For the text-containing cell, return its midpoint in [x, y] coordinate format. 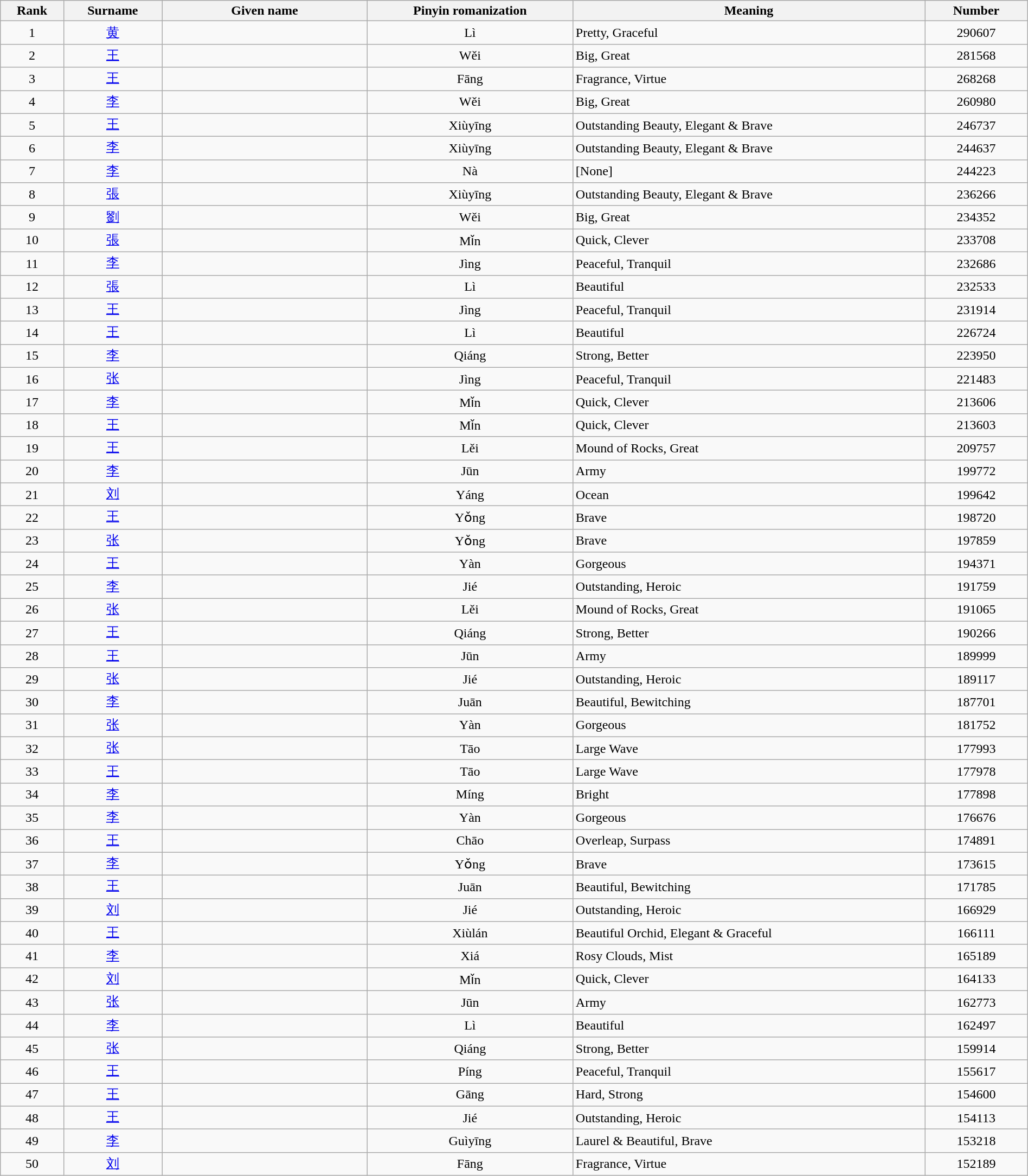
26 [32, 610]
231914 [976, 310]
11 [32, 264]
40 [32, 933]
12 [32, 286]
290607 [976, 33]
2 [32, 55]
260980 [976, 102]
4 [32, 102]
28 [32, 656]
162773 [976, 1002]
13 [32, 310]
213606 [976, 402]
166929 [976, 910]
153218 [976, 1141]
10 [32, 241]
24 [32, 564]
191759 [976, 587]
39 [32, 910]
164133 [976, 980]
232533 [976, 286]
177978 [976, 771]
177993 [976, 749]
Number [976, 11]
177898 [976, 794]
22 [32, 517]
Overleap, Surpass [749, 841]
176676 [976, 818]
3 [32, 79]
15 [32, 356]
8 [32, 194]
174891 [976, 841]
244637 [976, 149]
Gāng [470, 1095]
41 [32, 956]
232686 [976, 264]
198720 [976, 517]
165189 [976, 956]
199772 [976, 472]
244223 [976, 171]
38 [32, 887]
44 [32, 1025]
Rank [32, 11]
173615 [976, 864]
Míng [470, 794]
6 [32, 149]
5 [32, 125]
27 [32, 632]
Chāo [470, 841]
Píng [470, 1072]
Bright [749, 794]
223950 [976, 356]
30 [32, 702]
189999 [976, 656]
Yáng [470, 495]
209757 [976, 448]
268268 [976, 79]
189117 [976, 679]
25 [32, 587]
281568 [976, 55]
199642 [976, 495]
35 [32, 818]
152189 [976, 1164]
246737 [976, 125]
Nà [470, 171]
29 [32, 679]
Surname [113, 11]
166111 [976, 933]
236266 [976, 194]
46 [32, 1072]
33 [32, 771]
191065 [976, 610]
226724 [976, 333]
154113 [976, 1117]
16 [32, 379]
197859 [976, 540]
Ocean [749, 495]
19 [32, 448]
Meaning [749, 11]
Pinyin romanization [470, 11]
Xiùlán [470, 933]
32 [32, 749]
233708 [976, 241]
17 [32, 402]
Pretty, Graceful [749, 33]
23 [32, 540]
Beautiful Orchid, Elegant & Graceful [749, 933]
43 [32, 1002]
Guìyīng [470, 1141]
194371 [976, 564]
36 [32, 841]
213603 [976, 425]
37 [32, 864]
1 [32, 33]
154600 [976, 1095]
Hard, Strong [749, 1095]
Xiá [470, 956]
171785 [976, 887]
47 [32, 1095]
18 [32, 425]
Given name [265, 11]
162497 [976, 1025]
42 [32, 980]
155617 [976, 1072]
187701 [976, 702]
9 [32, 217]
49 [32, 1141]
劉 [113, 217]
34 [32, 794]
7 [32, 171]
50 [32, 1164]
黄 [113, 33]
221483 [976, 379]
14 [32, 333]
48 [32, 1117]
Laurel & Beautiful, Brave [749, 1141]
181752 [976, 726]
31 [32, 726]
234352 [976, 217]
21 [32, 495]
45 [32, 1049]
190266 [976, 632]
20 [32, 472]
159914 [976, 1049]
[None] [749, 171]
Rosy Clouds, Mist [749, 956]
